For the text-containing cell, return its midpoint in (x, y) coordinate format. 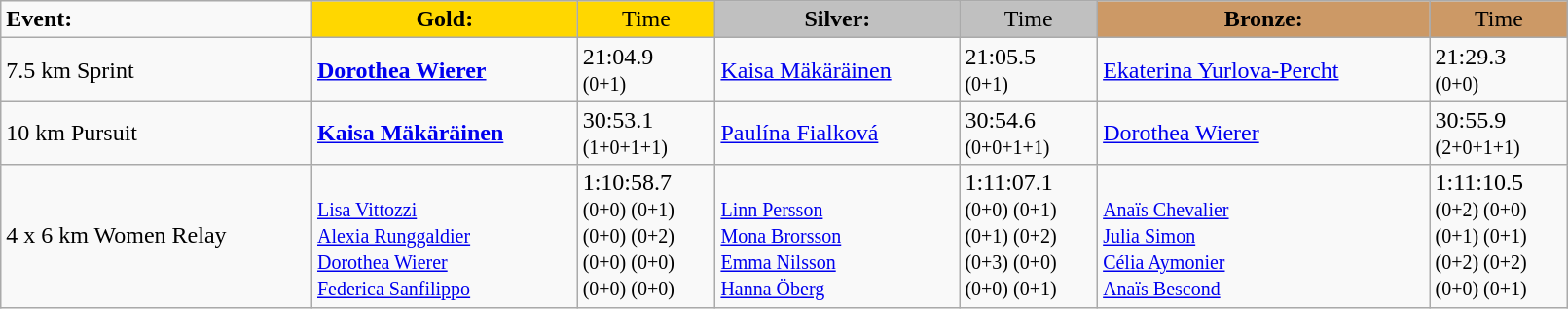
1:11:07.1(0+0) (0+1)(0+1) (0+2)(0+3) (0+0)(0+0) (0+1) (1029, 236)
21:05.5(0+1) (1029, 70)
Bronze: (1263, 19)
Event: (157, 19)
30:55.9(2+0+1+1) (1499, 133)
21:04.9(0+1) (646, 70)
Paulína Fialková (837, 133)
10 km Pursuit (157, 133)
30:54.6(0+0+1+1) (1029, 133)
Linn PerssonMona BrorssonEmma NilssonHanna Öberg (837, 236)
4 x 6 km Women Relay (157, 236)
Silver: (837, 19)
Lisa VittozziAlexia RunggaldierDorothea WiererFederica Sanfilippo (444, 236)
21:29.3(0+0) (1499, 70)
7.5 km Sprint (157, 70)
Anaïs ChevalierJulia SimonCélia AymonierAnaïs Bescond (1263, 236)
30:53.1(1+0+1+1) (646, 133)
Ekaterina Yurlova-Percht (1263, 70)
Gold: (444, 19)
1:11:10.5(0+2) (0+0)(0+1) (0+1)(0+2) (0+2)(0+0) (0+1) (1499, 236)
1:10:58.7(0+0) (0+1)(0+0) (0+2)(0+0) (0+0)(0+0) (0+0) (646, 236)
